Provide the (X, Y) coordinate of the cell's center where the given text is located.  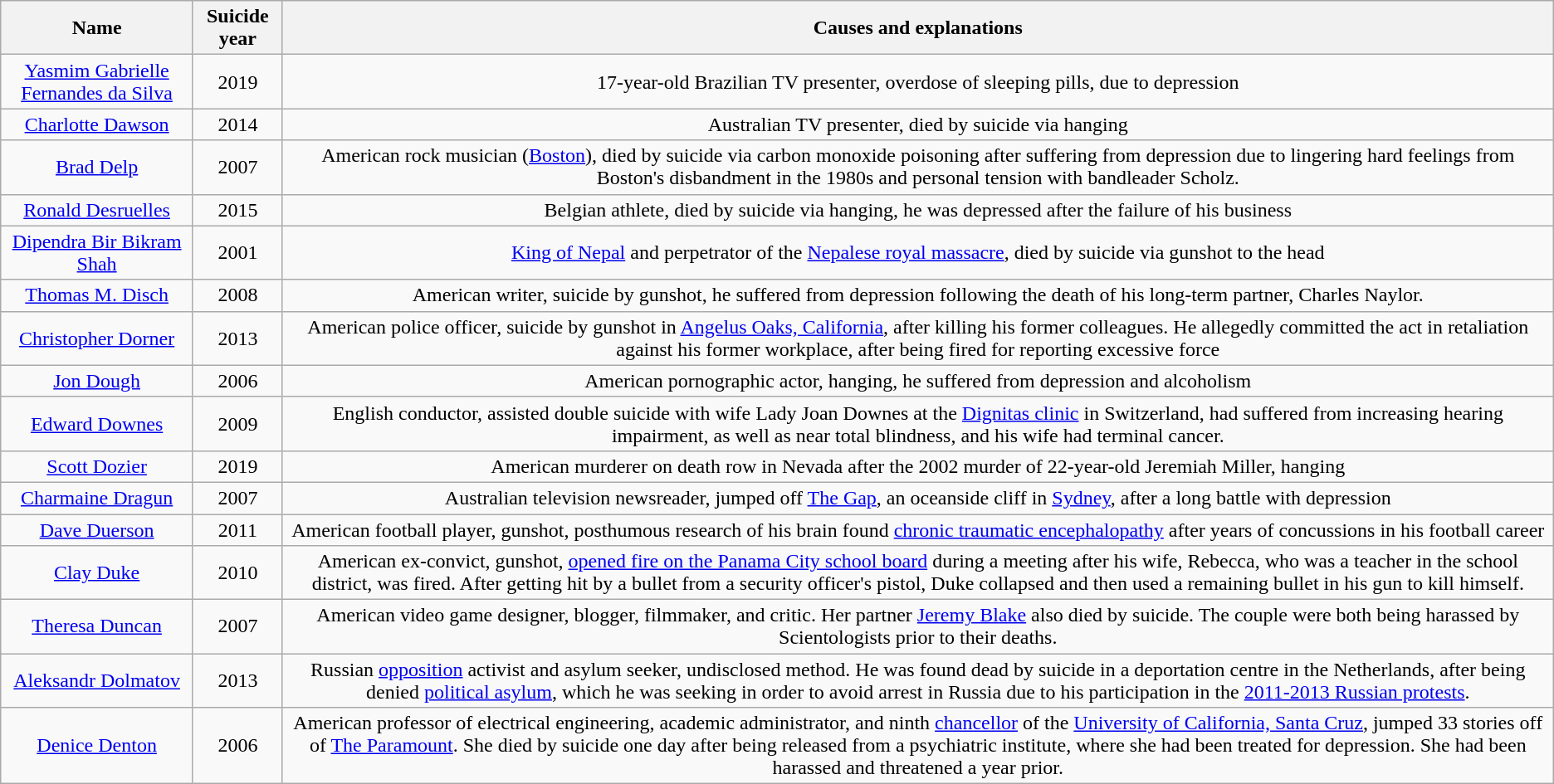
Charmaine Dragun (97, 498)
Dipendra Bir Bikram Shah (97, 252)
17-year-old Brazilian TV presenter, overdose of sleeping pills, due to depression (918, 81)
Ronald Desruelles (97, 210)
Scott Dozier (97, 466)
Belgian athlete, died by suicide via hanging, he was depressed after the failure of his business (918, 210)
2001 (237, 252)
Edward Downes (97, 423)
Aleksandr Dolmatov (97, 680)
Name (97, 28)
Denice Denton (97, 746)
2008 (237, 295)
Yasmim Gabrielle Fernandes da Silva (97, 81)
American pornographic actor, hanging, he suffered from depression and alcoholism (918, 381)
King of Nepal and perpetrator of the Nepalese royal massacre, died by suicide via gunshot to the head (918, 252)
Jon Dough (97, 381)
Christopher Dorner (97, 338)
American writer, suicide by gunshot, he suffered from depression following the death of his long-term partner, Charles Naylor. (918, 295)
Australian TV presenter, died by suicide via hanging (918, 124)
2010 (237, 572)
Theresa Duncan (97, 627)
Thomas M. Disch (97, 295)
American murderer on death row in Nevada after the 2002 murder of 22-year-old Jeremiah Miller, hanging (918, 466)
Australian television newsreader, jumped off The Gap, an oceanside cliff in Sydney, after a long battle with depression (918, 498)
2009 (237, 423)
Dave Duerson (97, 530)
Clay Duke (97, 572)
Causes and explanations (918, 28)
2014 (237, 124)
Charlotte Dawson (97, 124)
Suicide year (237, 28)
Brad Delp (97, 168)
2015 (237, 210)
2011 (237, 530)
